Return the (X, Y) coordinate for the center point of the cell that contains the specified text.  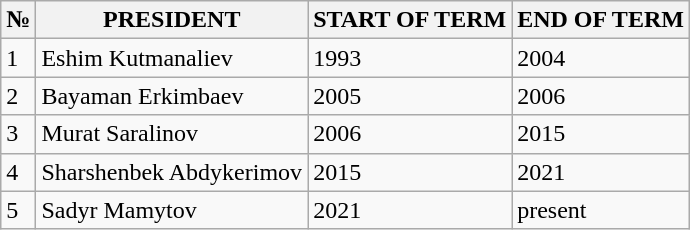
5 (18, 210)
2004 (601, 58)
present (601, 210)
Sadyr Mamytov (172, 210)
Eshim Kutmanaliev (172, 58)
№ (18, 20)
START OF TERM (410, 20)
Murat Saralinov (172, 134)
PRESIDENT (172, 20)
Bayaman Erkimbaev (172, 96)
2 (18, 96)
1 (18, 58)
4 (18, 172)
Sharshenbek Abdykerimov (172, 172)
2005 (410, 96)
END OF TERM (601, 20)
3 (18, 134)
1993 (410, 58)
